Identify which cell holds the provided text, then report its (x, y) central coordinate. 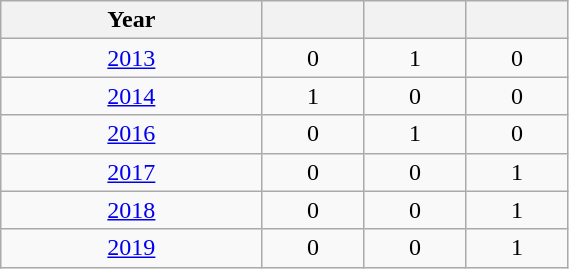
Year (132, 20)
2017 (132, 172)
2013 (132, 58)
2018 (132, 210)
2014 (132, 96)
2016 (132, 134)
2019 (132, 248)
